Scan for the cell matching the given text and deliver its [x, y] coordinate at center. 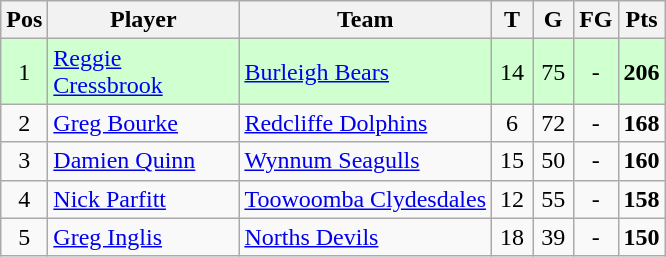
Nick Parfitt [144, 199]
75 [554, 72]
3 [24, 161]
160 [642, 161]
Pts [642, 20]
Greg Inglis [144, 237]
168 [642, 123]
150 [642, 237]
206 [642, 72]
1 [24, 72]
4 [24, 199]
Damien Quinn [144, 161]
14 [512, 72]
Norths Devils [366, 237]
Team [366, 20]
Toowoomba Clydesdales [366, 199]
158 [642, 199]
72 [554, 123]
18 [512, 237]
55 [554, 199]
Wynnum Seagulls [366, 161]
Player [144, 20]
Burleigh Bears [366, 72]
5 [24, 237]
2 [24, 123]
Reggie Cressbrook [144, 72]
FG [596, 20]
T [512, 20]
Pos [24, 20]
6 [512, 123]
15 [512, 161]
50 [554, 161]
12 [512, 199]
G [554, 20]
Greg Bourke [144, 123]
39 [554, 237]
Redcliffe Dolphins [366, 123]
